From the cell containing the given text, extract its center point as (X, Y) coordinate. 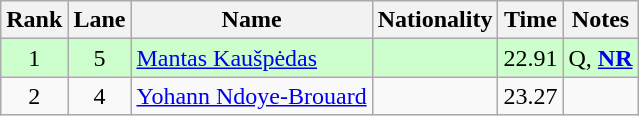
Lane (100, 20)
4 (100, 96)
2 (34, 96)
Name (252, 20)
Rank (34, 20)
23.27 (530, 96)
5 (100, 58)
Mantas Kaušpėdas (252, 58)
Yohann Ndoye-Brouard (252, 96)
Time (530, 20)
Q, NR (600, 58)
Nationality (435, 20)
1 (34, 58)
22.91 (530, 58)
Notes (600, 20)
